For the text-containing cell, return its midpoint in [x, y] coordinate format. 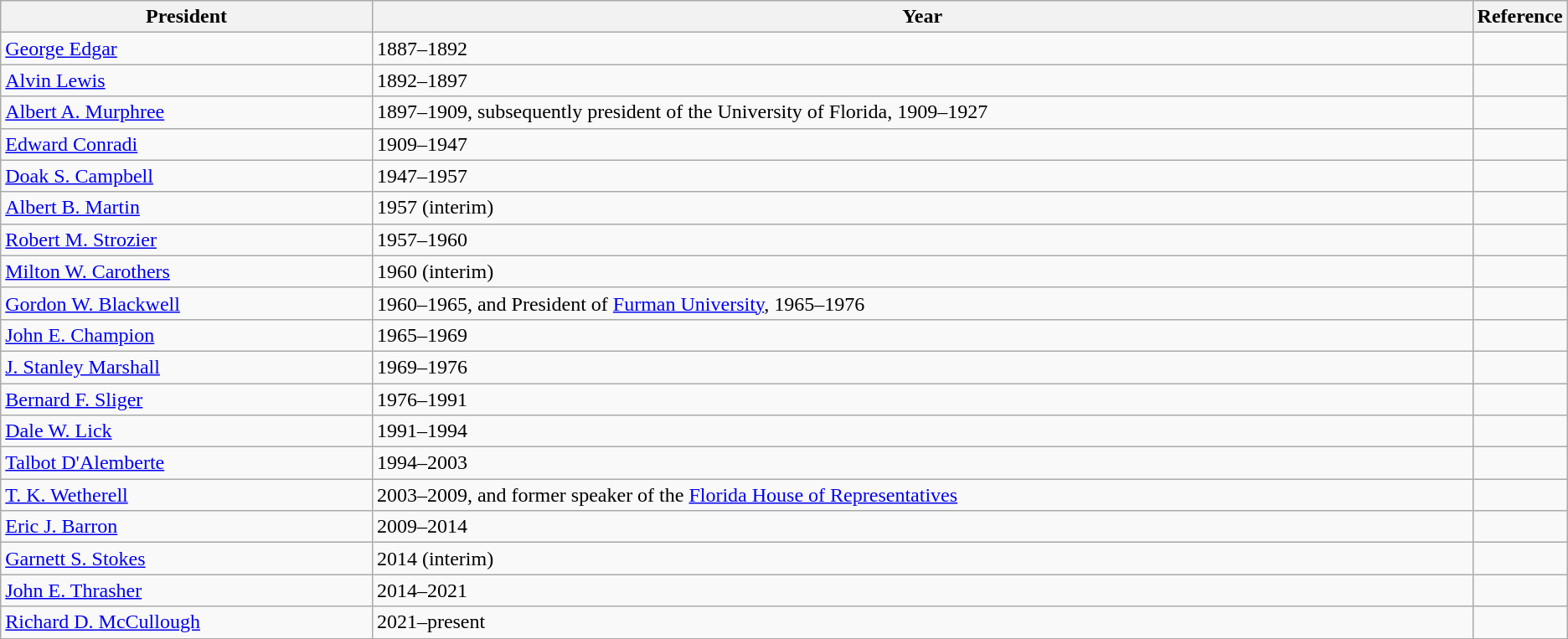
1887–1892 [922, 49]
1947–1957 [922, 176]
1897–1909, subsequently president of the University of Florida, 1909–1927 [922, 112]
Eric J. Barron [187, 527]
1960 (interim) [922, 271]
1976–1991 [922, 399]
Richard D. McCullough [187, 622]
Robert M. Strozier [187, 240]
Edward Conradi [187, 144]
Year [922, 17]
John E. Champion [187, 335]
Bernard F. Sliger [187, 399]
1960–1965, and President of Furman University, 1965–1976 [922, 303]
Reference [1519, 17]
Doak S. Campbell [187, 176]
Talbot D'Alemberte [187, 463]
2014 (interim) [922, 559]
President [187, 17]
2021–present [922, 622]
Alvin Lewis [187, 80]
T. K. Wetherell [187, 495]
1969–1976 [922, 367]
Milton W. Carothers [187, 271]
2003–2009, and former speaker of the Florida House of Representatives [922, 495]
Gordon W. Blackwell [187, 303]
1994–2003 [922, 463]
1965–1969 [922, 335]
Dale W. Lick [187, 431]
Albert A. Murphree [187, 112]
1957–1960 [922, 240]
2014–2021 [922, 590]
1991–1994 [922, 431]
John E. Thrasher [187, 590]
Albert B. Martin [187, 208]
George Edgar [187, 49]
1909–1947 [922, 144]
J. Stanley Marshall [187, 367]
2009–2014 [922, 527]
Garnett S. Stokes [187, 559]
1892–1897 [922, 80]
1957 (interim) [922, 208]
